Pinpoint the cell where the given text exists, returning its (X, Y) midpoint coordinate. 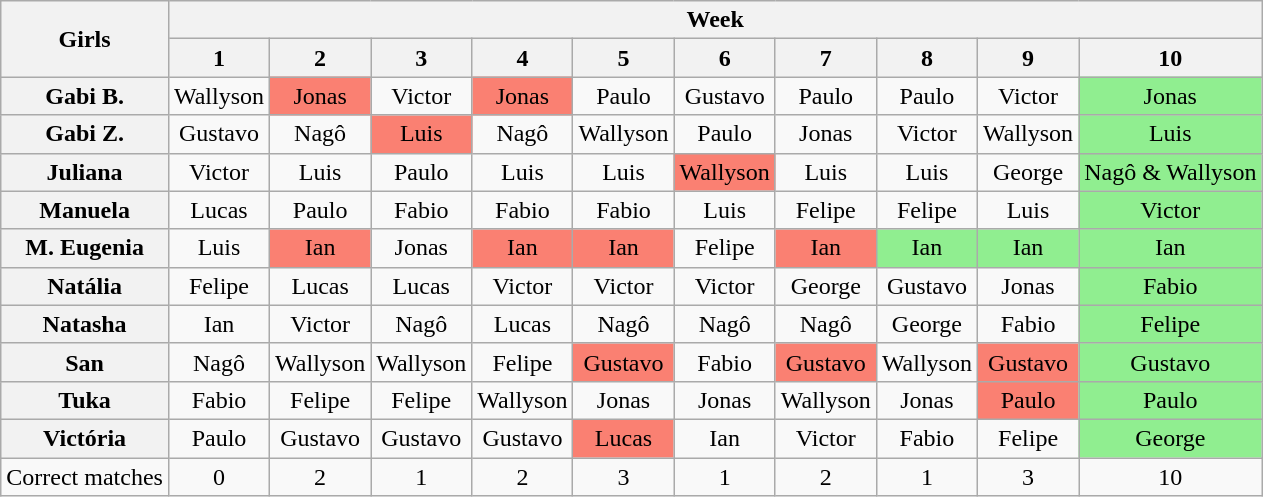
Manuela (85, 210)
Week (715, 20)
San (85, 362)
Gabi B. (85, 96)
5 (624, 58)
Victória (85, 438)
Nagô & Wallyson (1170, 172)
9 (1028, 58)
Juliana (85, 172)
Tuka (85, 400)
7 (826, 58)
4 (522, 58)
8 (926, 58)
Natália (85, 286)
6 (724, 58)
0 (218, 477)
Natasha (85, 324)
Gabi Z. (85, 134)
Correct matches (85, 477)
Girls (85, 39)
M. Eugenia (85, 248)
